Provide the [X, Y] coordinate of the cell's center where the given text is located.  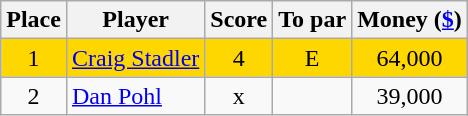
E [312, 58]
4 [239, 58]
Dan Pohl [135, 96]
2 [34, 96]
39,000 [410, 96]
Craig Stadler [135, 58]
Score [239, 20]
Player [135, 20]
64,000 [410, 58]
Place [34, 20]
Money ($) [410, 20]
To par [312, 20]
x [239, 96]
1 [34, 58]
